Pinpoint the cell where the given text exists, returning its [x, y] midpoint coordinate. 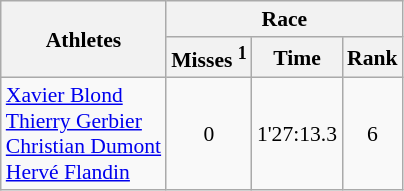
Athletes [84, 40]
Xavier BlondThierry GerbierChristian DumontHervé Flandin [84, 134]
Time [297, 58]
1'27:13.3 [297, 134]
Misses 1 [209, 58]
6 [372, 134]
Race [284, 19]
Rank [372, 58]
0 [209, 134]
